Identify which cell holds the provided text, then report its (x, y) central coordinate. 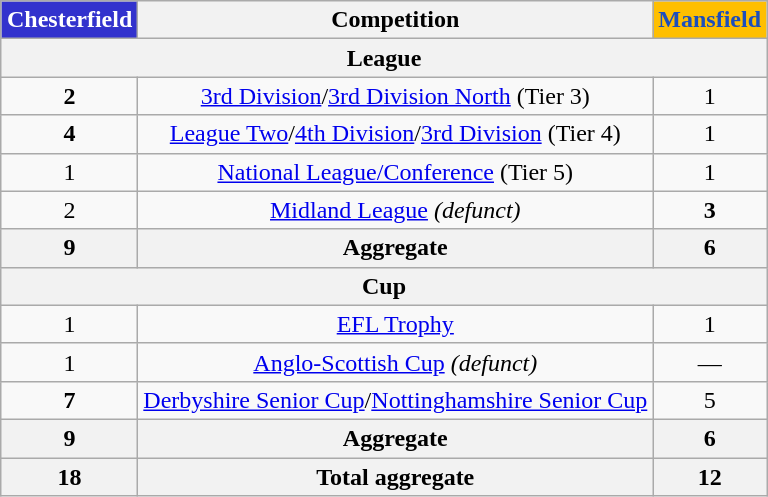
EFL Trophy (396, 324)
4 (69, 134)
Chesterfield (69, 20)
Midland League (defunct) (396, 210)
5 (710, 400)
Derbyshire Senior Cup/Nottinghamshire Senior Cup (396, 400)
National League/Conference (Tier 5) (396, 172)
— (710, 362)
3rd Division/3rd Division North (Tier 3) (396, 96)
League Two/4th Division/3rd Division (Tier 4) (396, 134)
12 (710, 477)
Mansfield (710, 20)
3 (710, 210)
Anglo-Scottish Cup (defunct) (396, 362)
Cup (384, 286)
League (384, 58)
18 (69, 477)
Competition (396, 20)
Total aggregate (396, 477)
7 (69, 400)
